Search for the cell housing the specified text and yield its (X, Y) center coordinate. 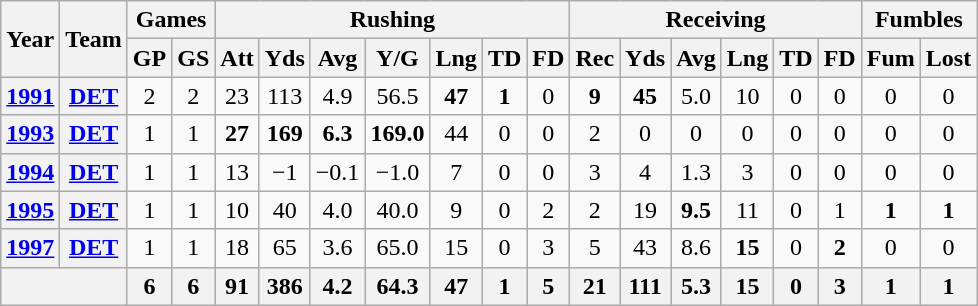
19 (646, 210)
27 (237, 134)
40.0 (398, 210)
6.3 (338, 134)
1995 (30, 210)
4.0 (338, 210)
Y/G (398, 58)
Year (30, 39)
111 (646, 286)
3.6 (338, 248)
Rushing (392, 20)
−0.1 (338, 172)
GS (194, 58)
1997 (30, 248)
56.5 (398, 96)
Fumbles (918, 20)
GP (149, 58)
Att (237, 58)
386 (284, 286)
21 (595, 286)
4.2 (338, 286)
Rec (595, 58)
4.9 (338, 96)
Fum (890, 58)
1994 (30, 172)
169.0 (398, 134)
9.5 (696, 210)
13 (237, 172)
65.0 (398, 248)
1.3 (696, 172)
64.3 (398, 286)
91 (237, 286)
8.6 (696, 248)
65 (284, 248)
11 (747, 210)
1993 (30, 134)
44 (456, 134)
43 (646, 248)
5.3 (696, 286)
169 (284, 134)
−1 (284, 172)
1991 (30, 96)
−1.0 (398, 172)
Receiving (716, 20)
Lost (948, 58)
18 (237, 248)
113 (284, 96)
5.0 (696, 96)
7 (456, 172)
23 (237, 96)
40 (284, 210)
4 (646, 172)
Games (170, 20)
45 (646, 96)
Team (94, 39)
